Return (X, Y) of the center of cell containing provided text 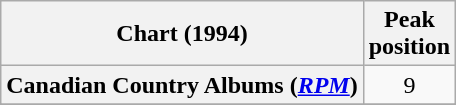
Chart (1994) (182, 34)
9 (409, 85)
Canadian Country Albums (RPM) (182, 85)
Peakposition (409, 34)
